Scan for the cell matching the given text and deliver its [X, Y] coordinate at center. 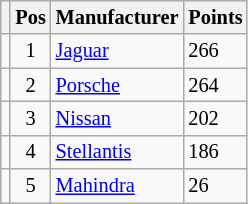
26 [215, 186]
264 [215, 85]
Manufacturer [118, 17]
Porsche [118, 85]
Jaguar [118, 51]
202 [215, 118]
5 [30, 186]
186 [215, 152]
1 [30, 51]
4 [30, 152]
266 [215, 51]
3 [30, 118]
Mahindra [118, 186]
Nissan [118, 118]
Pos [30, 17]
Points [215, 17]
Stellantis [118, 152]
2 [30, 85]
